Return the (X, Y) coordinate for the center point of the cell that contains the specified text.  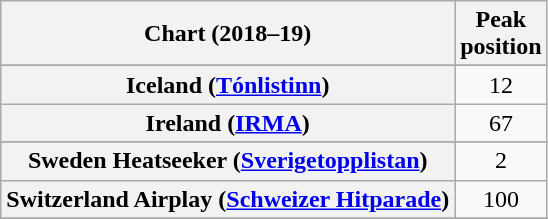
2 (501, 161)
Switzerland Airplay (Schweizer Hitparade) (228, 199)
Chart (2018–19) (228, 34)
Sweden Heatseeker (Sverigetopplistan) (228, 161)
Ireland (IRMA) (228, 123)
Iceland (Tónlistinn) (228, 85)
12 (501, 85)
Peakposition (501, 34)
100 (501, 199)
67 (501, 123)
